Locate the cell with the specified text and output its (x, y) center coordinate. 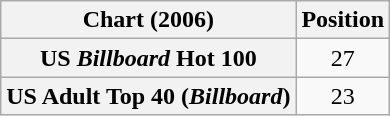
Chart (2006) (148, 20)
US Billboard Hot 100 (148, 58)
27 (343, 58)
Position (343, 20)
US Adult Top 40 (Billboard) (148, 96)
23 (343, 96)
